From the cell containing the given text, extract its center point as [X, Y] coordinate. 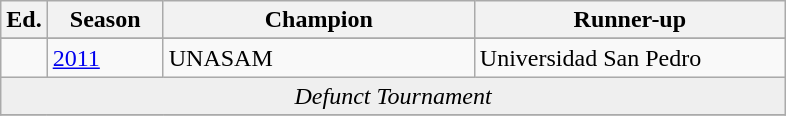
UNASAM [318, 58]
Season [105, 20]
2011 [105, 58]
Ed. [24, 20]
Universidad San Pedro [630, 58]
Runner-up [630, 20]
Champion [318, 20]
Defunct Tournament [394, 96]
